Detect which cell encompasses the target text, then output its [X, Y] center coordinate. 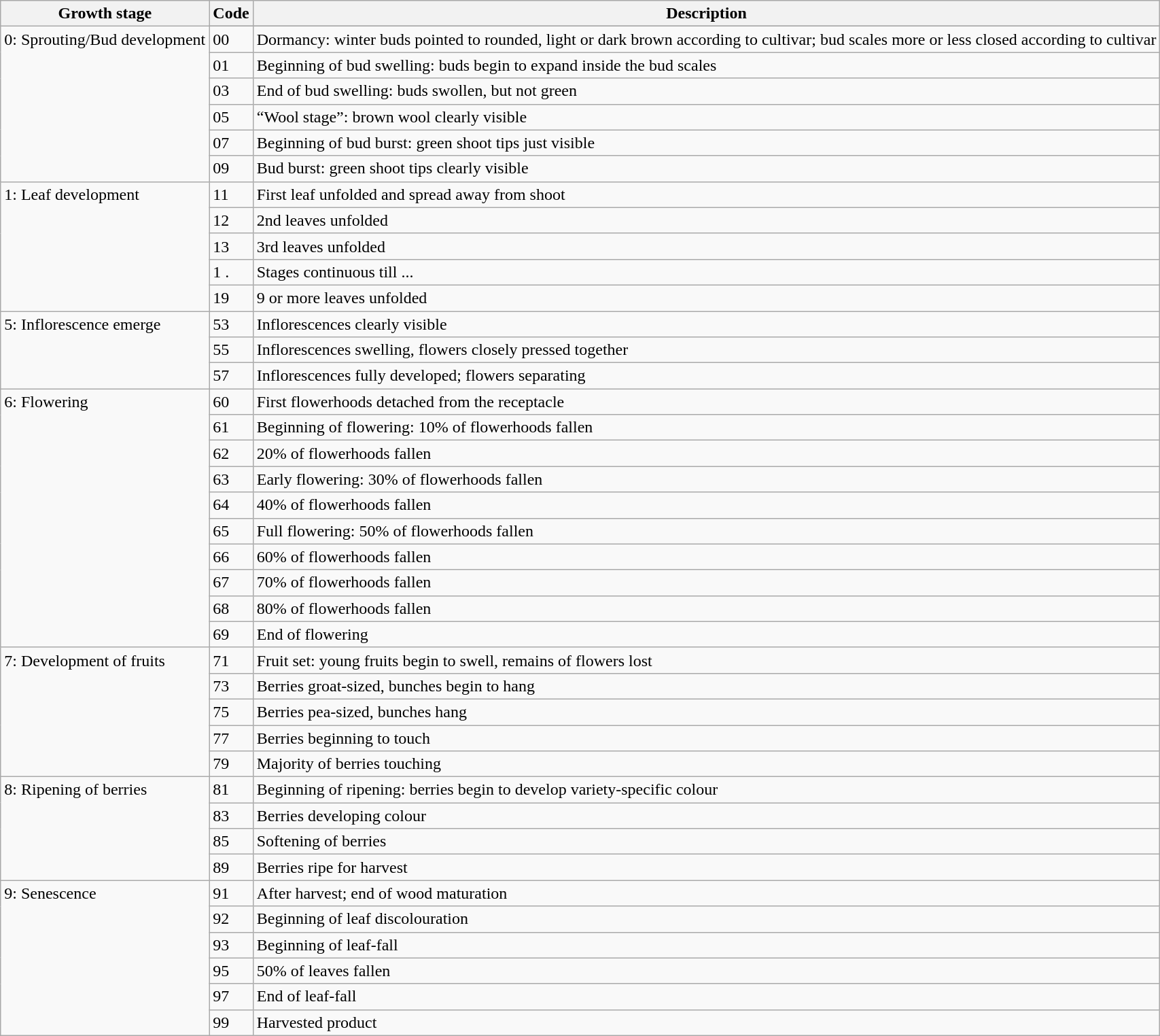
Berries beginning to touch [707, 738]
2nd leaves unfolded [707, 220]
07 [231, 143]
12 [231, 220]
5: Inflorescence emerge [105, 350]
91 [231, 893]
Beginning of leaf-fall [707, 945]
83 [231, 816]
99 [231, 1022]
First flowerhoods detached from the receptacle [707, 402]
77 [231, 738]
Beginning of leaf discolouration [707, 919]
68 [231, 608]
Growth stage [105, 14]
Inflorescences swelling, flowers closely pressed together [707, 350]
80% of flowerhoods fallen [707, 608]
Beginning of bud swelling: buds begin to expand inside the bud scales [707, 65]
6: Flowering [105, 518]
81 [231, 790]
57 [231, 376]
71 [231, 660]
8: Ripening of berries [105, 829]
First leaf unfolded and spread away from shoot [707, 194]
00 [231, 39]
Stages continuous till ... [707, 272]
7: Development of fruits [105, 712]
End of leaf-fall [707, 997]
50% of leaves fallen [707, 971]
After harvest; end of wood maturation [707, 893]
19 [231, 298]
61 [231, 428]
03 [231, 91]
Beginning of bud burst: green shoot tips just visible [707, 143]
End of flowering [707, 634]
09 [231, 169]
Description [707, 14]
79 [231, 764]
95 [231, 971]
60% of flowerhoods fallen [707, 557]
53 [231, 324]
Berries groat-sized, bunches begin to hang [707, 686]
63 [231, 479]
Softening of berries [707, 842]
Berries ripe for harvest [707, 867]
Berries pea-sized, bunches hang [707, 712]
64 [231, 505]
Inflorescences clearly visible [707, 324]
9: Senescence [105, 958]
62 [231, 453]
Berries developing colour [707, 816]
“Wool stage”: brown wool clearly visible [707, 117]
67 [231, 583]
93 [231, 945]
20% of flowerhoods fallen [707, 453]
3rd leaves unfolded [707, 246]
55 [231, 350]
70% of flowerhoods fallen [707, 583]
65 [231, 531]
Harvested product [707, 1022]
Majority of berries touching [707, 764]
Inflorescences fully developed; flowers separating [707, 376]
97 [231, 997]
11 [231, 194]
Bud burst: green shoot tips clearly visible [707, 169]
Beginning of ripening: berries begin to develop variety-specific colour [707, 790]
40% of flowerhoods fallen [707, 505]
1 . [231, 272]
69 [231, 634]
Early flowering: 30% of flowerhoods fallen [707, 479]
66 [231, 557]
End of bud swelling: buds swollen, but not green [707, 91]
Code [231, 14]
Fruit set: young fruits begin to swell, remains of flowers lost [707, 660]
89 [231, 867]
85 [231, 842]
75 [231, 712]
05 [231, 117]
9 or more leaves unfolded [707, 298]
60 [231, 402]
01 [231, 65]
1: Leaf development [105, 246]
Full flowering: 50% of flowerhoods fallen [707, 531]
92 [231, 919]
Dormancy: winter buds pointed to rounded, light or dark brown according to cultivar; bud scales more or less closed according to cultivar [707, 39]
13 [231, 246]
0: Sprouting/Bud development [105, 104]
73 [231, 686]
Beginning of flowering: 10% of flowerhoods fallen [707, 428]
